Determine the [X, Y] coordinate at the center of the cell enclosing the given text.  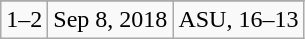
ASU, 16–13 [238, 20]
1–2 [24, 20]
Sep 8, 2018 [110, 20]
